Search for the cell housing the specified text and yield its [x, y] center coordinate. 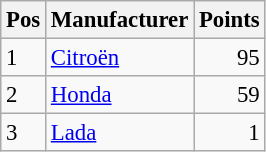
2 [24, 95]
Pos [24, 20]
59 [230, 95]
95 [230, 58]
Lada [120, 133]
Citroën [120, 58]
Honda [120, 95]
3 [24, 133]
Manufacturer [120, 20]
Points [230, 20]
